Provide the (x, y) coordinate of the cell's center where the given text is located.  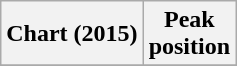
Peakposition (189, 34)
Chart (2015) (72, 34)
